Pinpoint the cell where the given text exists, returning its (x, y) midpoint coordinate. 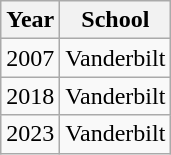
School (116, 20)
Year (30, 20)
2023 (30, 134)
2018 (30, 96)
2007 (30, 58)
